Identify which cell holds the provided text, then report its [X, Y] central coordinate. 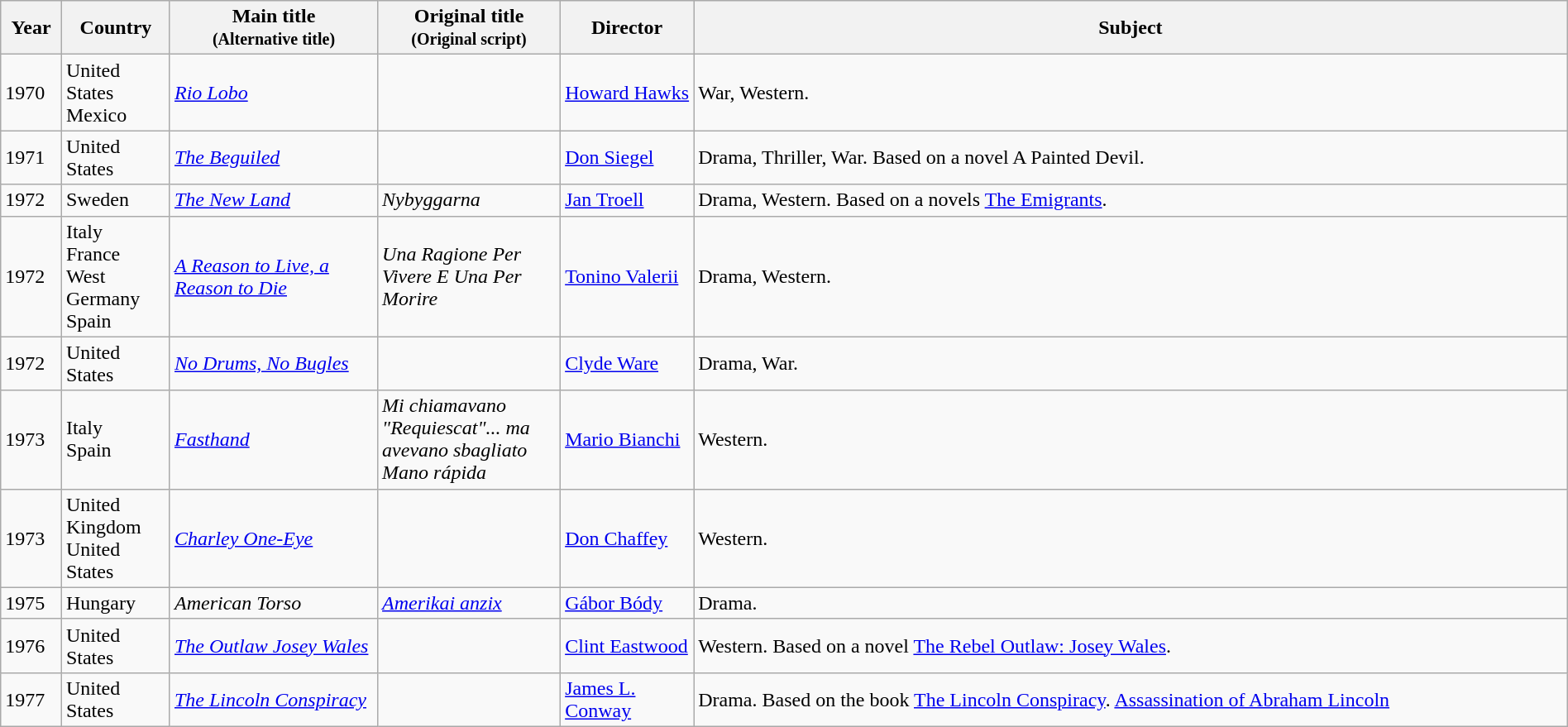
Mario Bianchi [627, 440]
The Lincoln Conspiracy [273, 700]
A Reason to Live, a Reason to Die [273, 276]
Drama, Western. Based on a novels The Emigrants. [1131, 200]
United KingdomUnited States [116, 538]
Year [31, 28]
Main title(Alternative title) [273, 28]
Charley One-Eye [273, 538]
1975 [31, 603]
Western. Based on a novel The Rebel Outlaw: Josey Wales. [1131, 645]
1971 [31, 157]
Mi chiamavano "Requiescat"... ma avevano sbagliatoMano rápida [470, 440]
Drama. Based on the book The Lincoln Conspiracy. Assassination of Abraham Lincoln [1131, 700]
Howard Hawks [627, 93]
The Beguiled [273, 157]
Country [116, 28]
Drama, Western. [1131, 276]
Jan Troell [627, 200]
1977 [31, 700]
Director [627, 28]
Drama, War. [1131, 364]
The New Land [273, 200]
ItalySpain [116, 440]
Una Ragione Per Vivere E Una Per Morire [470, 276]
ItalyFranceWest GermanySpain [116, 276]
James L. Conway [627, 700]
Clyde Ware [627, 364]
The Outlaw Josey Wales [273, 645]
United StatesMexico [116, 93]
Drama. [1131, 603]
No Drums, No Bugles [273, 364]
American Torso [273, 603]
Clint Eastwood [627, 645]
Fasthand [273, 440]
Drama, Thriller, War. Based on a novel A Painted Devil. [1131, 157]
Don Siegel [627, 157]
Tonino Valerii [627, 276]
Rio Lobo [273, 93]
1976 [31, 645]
Subject [1131, 28]
Hungary [116, 603]
War, Western. [1131, 93]
Amerikai anzix [470, 603]
Gábor Bódy [627, 603]
1970 [31, 93]
Sweden [116, 200]
Original title(Original script) [470, 28]
Nybyggarna [470, 200]
Don Chaffey [627, 538]
